Find where the given text appears and provide that cell's center as [X, Y] coordinate. 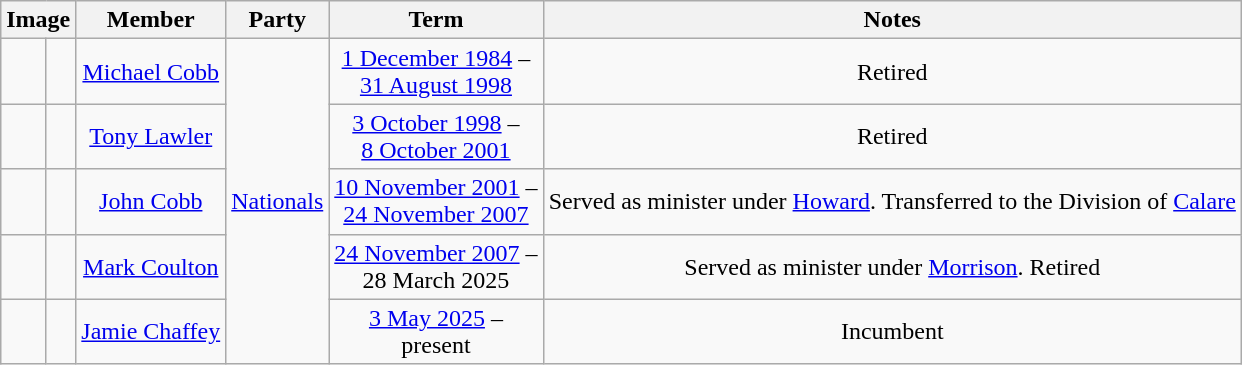
Served as minister under Howard. Transferred to the Division of Calare [892, 202]
24 November 2007 – 28 March 2025 [436, 266]
1 December 1984 –31 August 1998 [436, 72]
John Cobb [151, 202]
Term [436, 20]
3 October 1998 –8 October 2001 [436, 136]
Incumbent [892, 332]
Nationals [278, 202]
Notes [892, 20]
10 November 2001 –24 November 2007 [436, 202]
Jamie Chaffey [151, 332]
Member [151, 20]
Served as minister under Morrison. Retired [892, 266]
Mark Coulton [151, 266]
Image [38, 20]
3 May 2025 – present [436, 332]
Tony Lawler [151, 136]
Michael Cobb [151, 72]
Party [278, 20]
